Scan for the cell matching the given text and deliver its (X, Y) coordinate at center. 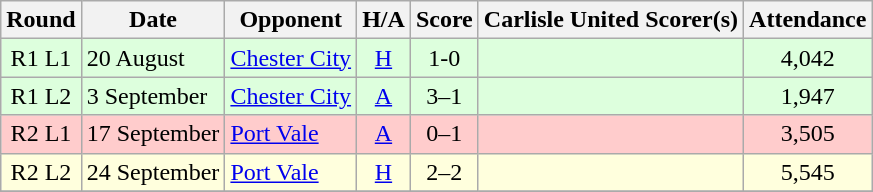
3,505 (808, 134)
24 September (153, 172)
R1 L2 (41, 96)
20 August (153, 58)
3–1 (444, 96)
17 September (153, 134)
0–1 (444, 134)
R1 L1 (41, 58)
Attendance (808, 20)
Round (41, 20)
Score (444, 20)
H/A (384, 20)
R2 L1 (41, 134)
1-0 (444, 58)
Carlisle United Scorer(s) (610, 20)
4,042 (808, 58)
2–2 (444, 172)
Date (153, 20)
5,545 (808, 172)
3 September (153, 96)
R2 L2 (41, 172)
Opponent (291, 20)
1,947 (808, 96)
